Capture the cell that displays the provided text and extract its [X, Y] central coordinate. 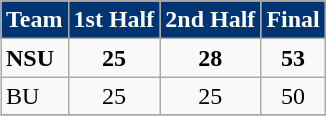
28 [210, 58]
53 [293, 58]
BU [34, 96]
2nd Half [210, 20]
NSU [34, 58]
Team [34, 20]
1st Half [114, 20]
Final [293, 20]
50 [293, 96]
